For the text-containing cell, return its midpoint in [X, Y] coordinate format. 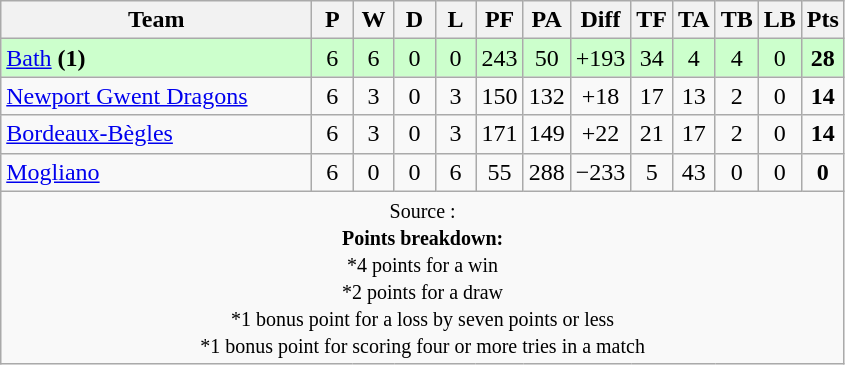
50 [546, 58]
171 [500, 134]
Bordeaux-Bègles [156, 134]
PF [500, 20]
288 [546, 172]
PA [546, 20]
P [332, 20]
55 [500, 172]
Bath (1) [156, 58]
TB [736, 20]
Newport Gwent Dragons [156, 96]
W [374, 20]
28 [822, 58]
5 [652, 172]
+22 [600, 134]
Diff [600, 20]
150 [500, 96]
Pts [822, 20]
TA [694, 20]
132 [546, 96]
L [456, 20]
149 [546, 134]
Mogliano [156, 172]
43 [694, 172]
13 [694, 96]
21 [652, 134]
TF [652, 20]
+193 [600, 58]
−233 [600, 172]
243 [500, 58]
+18 [600, 96]
Team [156, 20]
34 [652, 58]
D [414, 20]
LB [780, 20]
